Detect which cell encompasses the target text, then output its (x, y) center coordinate. 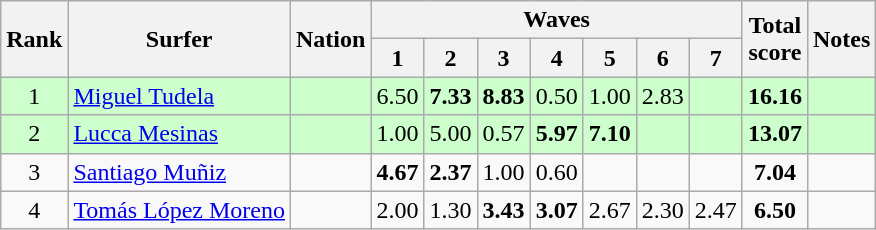
7.10 (610, 134)
7 (716, 58)
3.43 (504, 210)
Tomás López Moreno (180, 210)
13.07 (774, 134)
Nation (331, 39)
16.16 (774, 96)
2.67 (610, 210)
6 (662, 58)
5 (610, 58)
Santiago Muñiz (180, 172)
Totalscore (774, 39)
2.30 (662, 210)
2.37 (450, 172)
Rank (34, 39)
Notes (841, 39)
5.00 (450, 134)
2.83 (662, 96)
4.67 (398, 172)
0.57 (504, 134)
2.47 (716, 210)
2.00 (398, 210)
5.97 (556, 134)
7.33 (450, 96)
Miguel Tudela (180, 96)
Surfer (180, 39)
7.04 (774, 172)
1.30 (450, 210)
Waves (556, 20)
8.83 (504, 96)
0.50 (556, 96)
3.07 (556, 210)
0.60 (556, 172)
Lucca Mesinas (180, 134)
